Locate the cell with the specified text and output its [x, y] center coordinate. 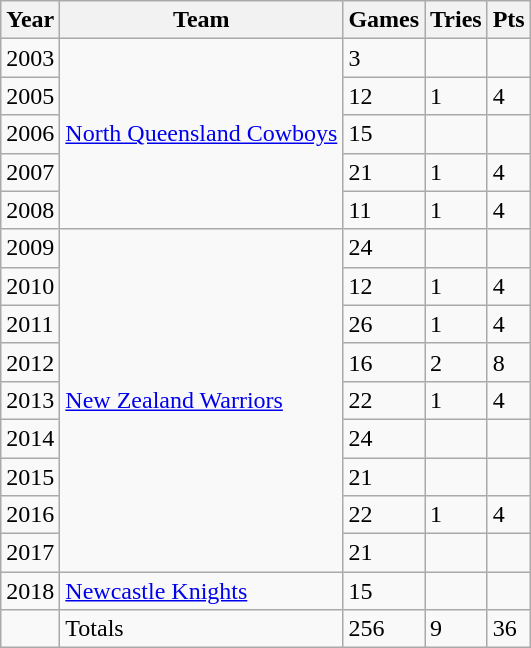
Pts [508, 20]
North Queensland Cowboys [202, 134]
2010 [30, 286]
2016 [30, 515]
Team [202, 20]
2005 [30, 96]
256 [384, 629]
2012 [30, 362]
16 [384, 362]
Totals [202, 629]
26 [384, 324]
Newcastle Knights [202, 591]
2011 [30, 324]
2014 [30, 438]
3 [384, 58]
2003 [30, 58]
2008 [30, 210]
8 [508, 362]
Year [30, 20]
2018 [30, 591]
Tries [456, 20]
New Zealand Warriors [202, 400]
2009 [30, 248]
9 [456, 629]
2006 [30, 134]
2 [456, 362]
36 [508, 629]
2017 [30, 553]
2013 [30, 400]
2015 [30, 477]
Games [384, 20]
2007 [30, 172]
11 [384, 210]
